Detect which cell encompasses the target text, then output its [X, Y] center coordinate. 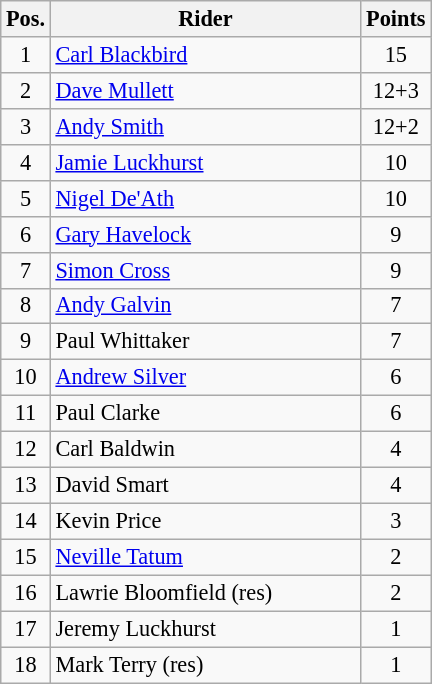
16 [26, 593]
Jamie Luckhurst [205, 162]
Lawrie Bloomfield (res) [205, 593]
Paul Clarke [205, 414]
Nigel De'Ath [205, 198]
Andy Smith [205, 126]
David Smart [205, 485]
17 [26, 629]
Mark Terry (res) [205, 665]
Carl Blackbird [205, 55]
Neville Tatum [205, 557]
Paul Whittaker [205, 342]
Dave Mullett [205, 90]
Jeremy Luckhurst [205, 629]
12 [26, 450]
8 [26, 306]
Andy Galvin [205, 306]
11 [26, 414]
Rider [205, 19]
Points [396, 19]
12+2 [396, 126]
Andrew Silver [205, 378]
Pos. [26, 19]
14 [26, 521]
5 [26, 198]
Carl Baldwin [205, 450]
13 [26, 485]
12+3 [396, 90]
Simon Cross [205, 270]
Gary Havelock [205, 234]
Kevin Price [205, 521]
18 [26, 665]
